Pinpoint the cell where the given text exists, returning its (X, Y) midpoint coordinate. 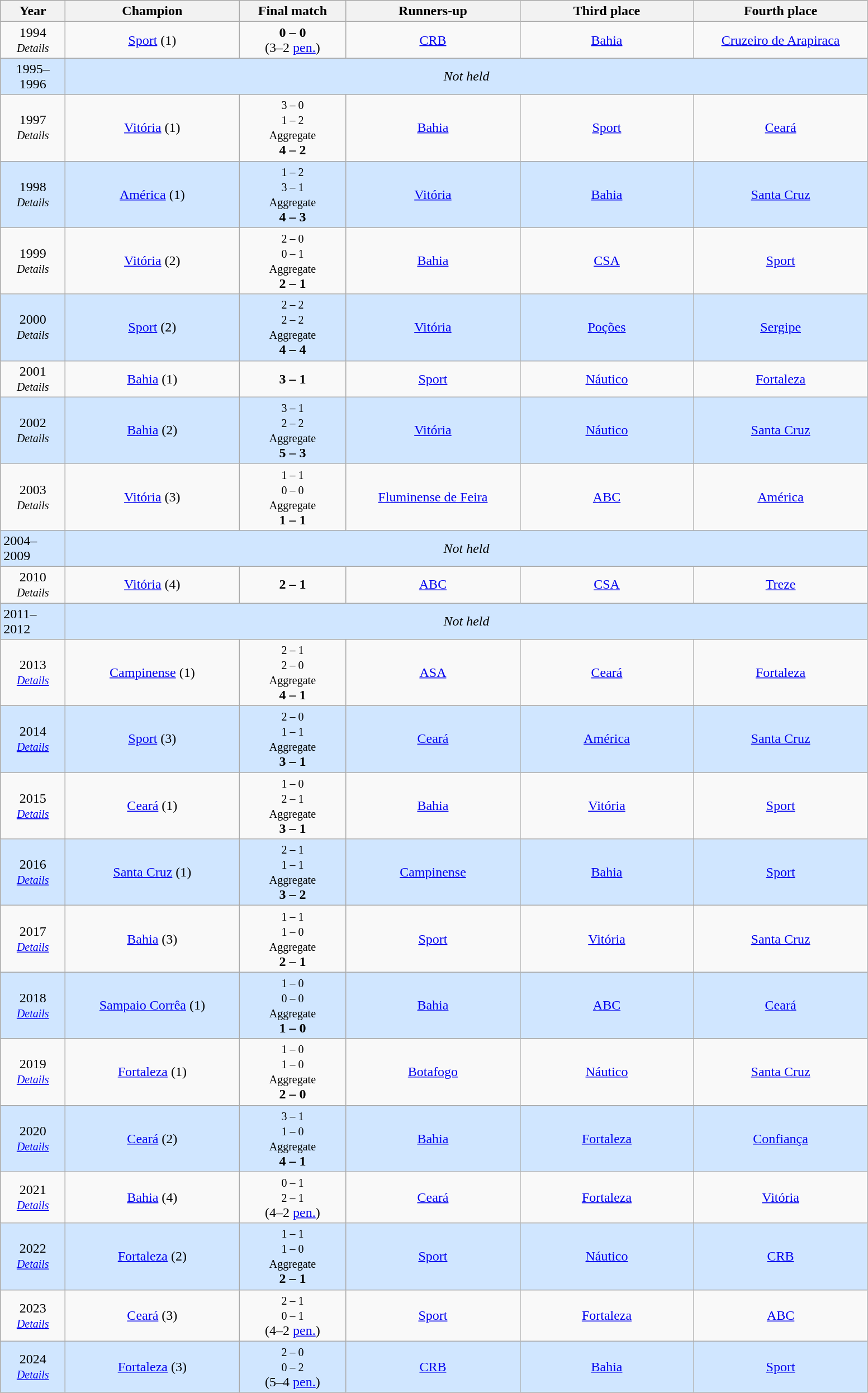
3 – 1 1 – 0Aggregate 4 – 1 (293, 1138)
Treze (780, 585)
2013Details (33, 673)
Sport (3) (152, 739)
1 – 1 0 – 0Aggregate 1 – 1 (293, 496)
Botafogo (433, 1072)
2010Details (33, 585)
Fourth place (780, 11)
3 – 0 1 – 2Aggregate 4 – 2 (293, 127)
2 – 0 0 – 1Aggregate 2 – 1 (293, 260)
Santa Cruz (1) (152, 872)
2002Details (33, 430)
1998Details (33, 195)
Vitória (3) (152, 496)
2003Details (33, 496)
1 – 0 2 – 1Aggregate 3 – 1 (293, 806)
Fluminense de Feira (433, 496)
Ceará (1) (152, 806)
Champion (152, 11)
2 – 2 2 – 2Aggregate 4 – 4 (293, 328)
Ceará (3) (152, 1315)
Ceará (2) (152, 1138)
1 – 2 3 – 1Aggregate 4 – 3 (293, 195)
Runners-up (433, 11)
2022Details (33, 1257)
Sport (1) (152, 40)
1994Details (33, 40)
2020Details (33, 1138)
Vitória (1) (152, 127)
2 – 0 0 – 2(5–4 pen.) (293, 1367)
2017Details (33, 939)
Final match (293, 11)
Vitória (4) (152, 585)
2000Details (33, 328)
2004–2009 (33, 548)
Bahia (3) (152, 939)
Fortaleza (1) (152, 1072)
Cruzeiro de Arapiraca (780, 40)
Bahia (2) (152, 430)
2023Details (33, 1315)
2024Details (33, 1367)
2015Details (33, 806)
2 – 0 1 – 1Aggregate 3 – 1 (293, 739)
0 – 0(3–2 pen.) (293, 40)
2 – 1 0 – 1(4–2 pen.) (293, 1315)
2016Details (33, 872)
Poções (607, 328)
2018Details (33, 1005)
Year (33, 11)
América (1) (152, 195)
Campinense (1) (152, 673)
3 – 1 2 – 2Aggregate 5 – 3 (293, 430)
1 – 0 0 – 0 Aggregate 1 – 0 (293, 1005)
1 – 0 1 – 0Aggregate 2 – 0 (293, 1072)
Sergipe (780, 328)
2021Details (33, 1197)
Vitória (2) (152, 260)
Third place (607, 11)
Sport (2) (152, 328)
0 – 1 2 – 1(4–2 pen.) (293, 1197)
2001Details (33, 379)
2 – 1 2 – 0Aggregate 4 – 1 (293, 673)
Campinense (433, 872)
1997Details (33, 127)
Bahia (4) (152, 1197)
Fortaleza (2) (152, 1257)
2019Details (33, 1072)
Confiança (780, 1138)
Sampaio Corrêa (1) (152, 1005)
1995–1996 (33, 76)
2 – 1 1 – 1Aggregate 3 – 2 (293, 872)
1999Details (33, 260)
ASA (433, 673)
2 – 1 (293, 585)
Bahia (1) (152, 379)
2014Details (33, 739)
2011–2012 (33, 620)
3 – 1 (293, 379)
Fortaleza (3) (152, 1367)
